Search for the cell housing the specified text and yield its [x, y] center coordinate. 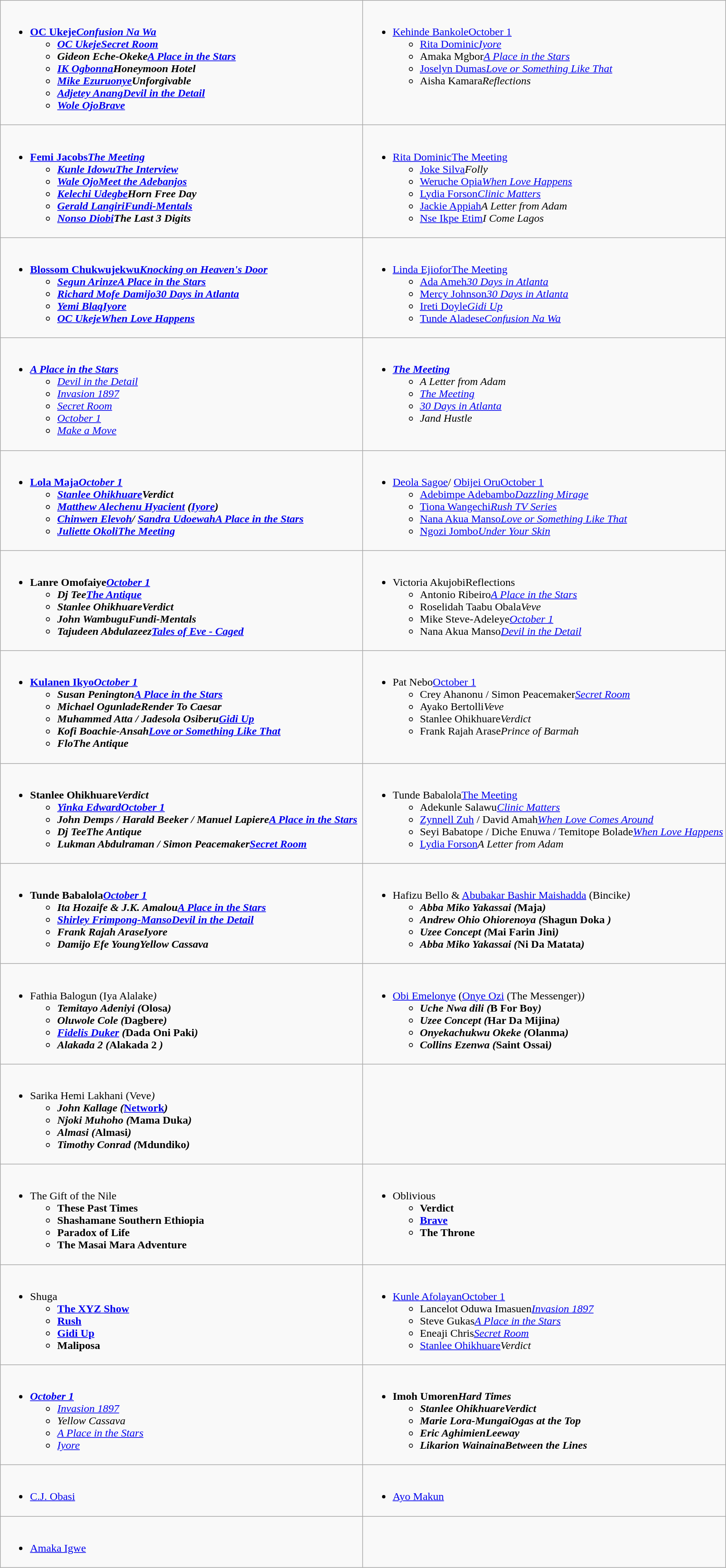
October 1 Invasion 1897Yellow CassavaA Place in the StarsIyore [182, 1415]
The Gift of the Nile These Past TimesShashamane Southern EthiopiaParadox of LifeThe Masai Mara Adventure [182, 1214]
C.J. Obasi [182, 1491]
Amaka Igwe [182, 1542]
Kunle AfolayanOctober 1 Lancelot Oduwa ImasuenInvasion 1897Steve GukasA Place in the StarsEneaji ChrisSecret RoomStanlee OhikhuareVerdict [544, 1314]
The Meeting A Letter from AdamThe Meeting30 Days in AtlantaJand Hustle [544, 394]
Kehinde BankoleOctober 1 Rita DominicIyoreAmaka MgborA Place in the StarsJoselyn DumasLove or Something Like ThatAisha KamaraReflections [544, 63]
Fathia Balogun (Iya Alalake)Temitayo Adeniyi (Olosa)Oluwole Cole (Dagbere)Fidelis Duker (Dada Oni Paki)Alakada 2 (Alakada 2 ) [182, 1014]
Oblivious VerdictBraveThe Throne [544, 1214]
Shuga The XYZ ShowRushGidi UpMaliposa [182, 1314]
Imoh UmorenHard Times Stanlee OhikhuareVerdictMarie Lora-MungaiOgas at the TopEric AghimienLeewayLikarion WainainaBetween the Lines [544, 1415]
Linda EjioforThe Meeting Ada Ameh30 Days in AtlantaMercy Johnson30 Days in AtlantaIreti DoyleGidi UpTunde AladeseConfusion Na Wa [544, 287]
Victoria AkujobiReflections Antonio RibeiroA Place in the StarsRoselidah Taabu ObalaVeveMike Steve-AdeleyeOctober 1Nana Akua MansoDevil in the Detail [544, 600]
A Place in the Stars Devil in the DetailInvasion 1897Secret RoomOctober 1Make a Move [182, 394]
Ayo Makun [544, 1491]
Obi Emelonye (Onye Ozi (The Messenger))Uche Nwa dili (B For Boy)Uzee Concept (Har Da Mijina)Onyekachukwu Okeke (Olanma)Collins Ezenwa (Saint Ossai) [544, 1014]
Pat NeboOctober 1 Crey Ahanonu / Simon PeacemakerSecret RoomAyako BertolliVeveStanlee OhikhuareVerdictFrank Rajah ArasePrince of Barmah [544, 707]
Lanre OmofaiyeOctober 1 Dj TeeThe AntiqueStanlee OhikhuareVerdictJohn WambuguFundi-MentalsTajudeen AbdulazeezTales of Eve - Caged [182, 600]
Sarika Hemi Lakhani (Veve)John Kallage (Network)Njoki Muhoho (Mama Duka)Almasi (Almasi)Timothy Conrad (Mdundiko) [182, 1114]
